Provide the [x, y] coordinate of the cell's center where the given text is located.  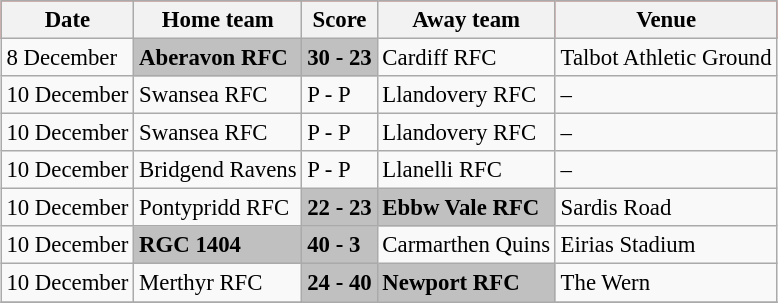
Home team [218, 20]
Cardiff RFC [466, 57]
RGC 1404 [218, 245]
8 December [68, 57]
The Wern [666, 283]
Ebbw Vale RFC [466, 208]
Talbot Athletic Ground [666, 57]
Eirias Stadium [666, 245]
Llanelli RFC [466, 170]
Pontypridd RFC [218, 208]
Score [340, 20]
Newport RFC [466, 283]
22 - 23 [340, 208]
24 - 40 [340, 283]
Aberavon RFC [218, 57]
Carmarthen Quins [466, 245]
30 - 23 [340, 57]
40 - 3 [340, 245]
Date [68, 20]
Venue [666, 20]
Sardis Road [666, 208]
Away team [466, 20]
Bridgend Ravens [218, 170]
Merthyr RFC [218, 283]
